Output the [X, Y] coordinate of the center of the cell containing the given text.  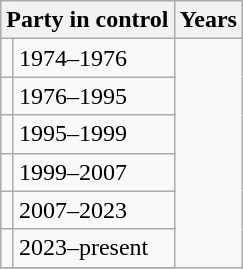
1974–1976 [94, 58]
Years [208, 20]
2007–2023 [94, 210]
2023–present [94, 248]
Party in control [88, 20]
1995–1999 [94, 134]
1976–1995 [94, 96]
1999–2007 [94, 172]
